Capture the cell that displays the provided text and extract its [x, y] central coordinate. 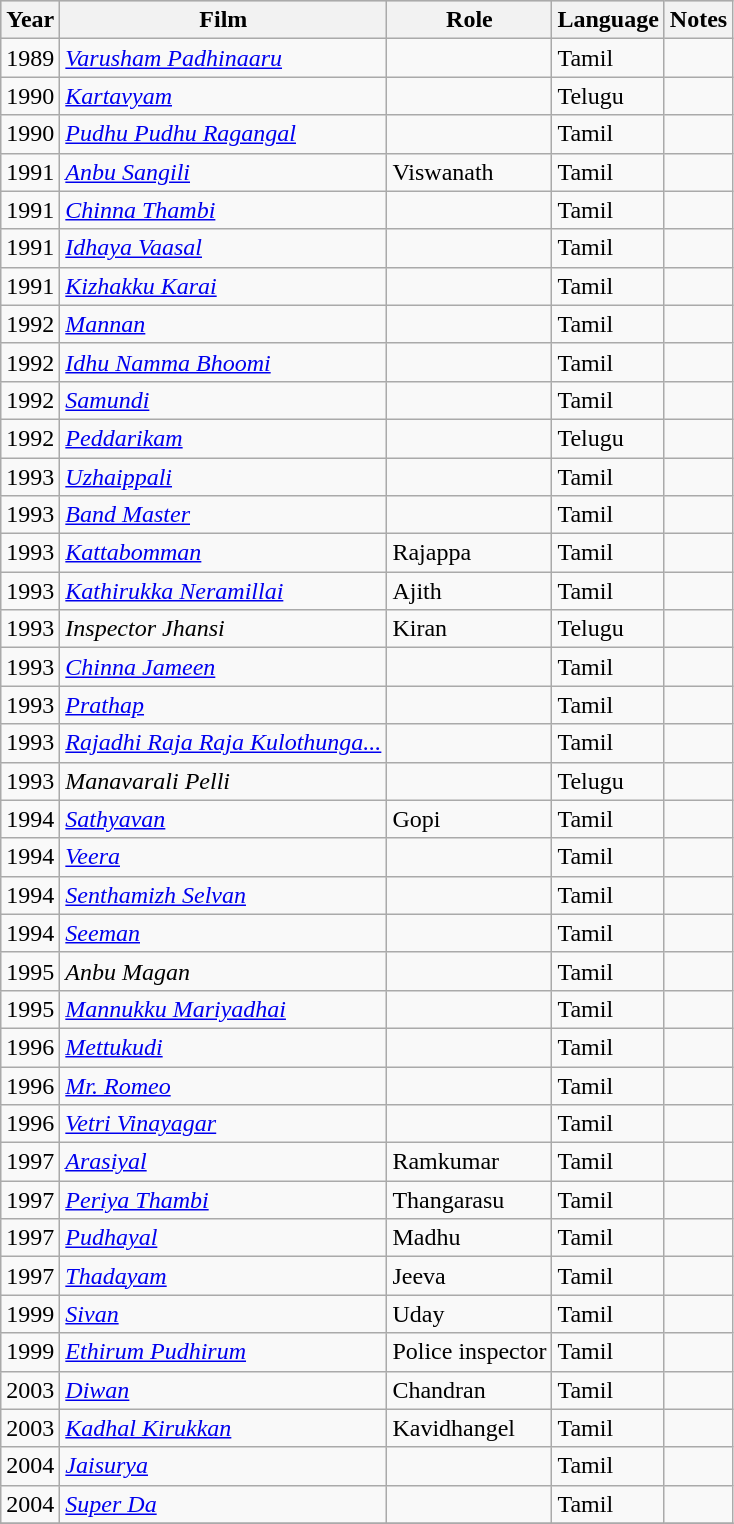
Chandran [470, 1390]
Kizhakku Karai [224, 286]
Uzhaippali [224, 477]
Vetri Vinayagar [224, 1124]
Anbu Sangili [224, 172]
Pudhayal [224, 1238]
Language [608, 20]
Thangarasu [470, 1200]
Peddarikam [224, 438]
Sathyavan [224, 819]
Kavidhangel [470, 1428]
Film [224, 20]
Idhaya Vaasal [224, 248]
Anbu Magan [224, 971]
Mettukudi [224, 1047]
Veera [224, 857]
Manavarali Pelli [224, 781]
Pudhu Pudhu Ragangal [224, 134]
Kadhal Kirukkan [224, 1428]
Police inspector [470, 1352]
Notes [698, 20]
Inspector Jhansi [224, 629]
Ethirum Pudhirum [224, 1352]
Mannan [224, 324]
Band Master [224, 515]
Gopi [470, 819]
Thadayam [224, 1276]
Mannukku Mariyadhai [224, 1009]
Idhu Namma Bhoomi [224, 362]
Role [470, 20]
Ajith [470, 591]
Super Da [224, 1504]
Chinna Jameen [224, 667]
Jeeva [470, 1276]
Sivan [224, 1314]
Mr. Romeo [224, 1085]
Madhu [470, 1238]
Arasiyal [224, 1162]
Senthamizh Selvan [224, 895]
Viswanath [470, 172]
Samundi [224, 400]
Kartavyam [224, 96]
Prathap [224, 705]
Chinna Thambi [224, 210]
Diwan [224, 1390]
Seeman [224, 933]
Ramkumar [470, 1162]
Rajadhi Raja Raja Kulothunga... [224, 743]
Jaisurya [224, 1466]
Kiran [470, 629]
Periya Thambi [224, 1200]
Kattabomman [224, 553]
Rajappa [470, 553]
1989 [30, 58]
Uday [470, 1314]
Year [30, 20]
Varusham Padhinaaru [224, 58]
Kathirukka Neramillai [224, 591]
